Determine the (X, Y) coordinate at the center of the cell enclosing the given text.  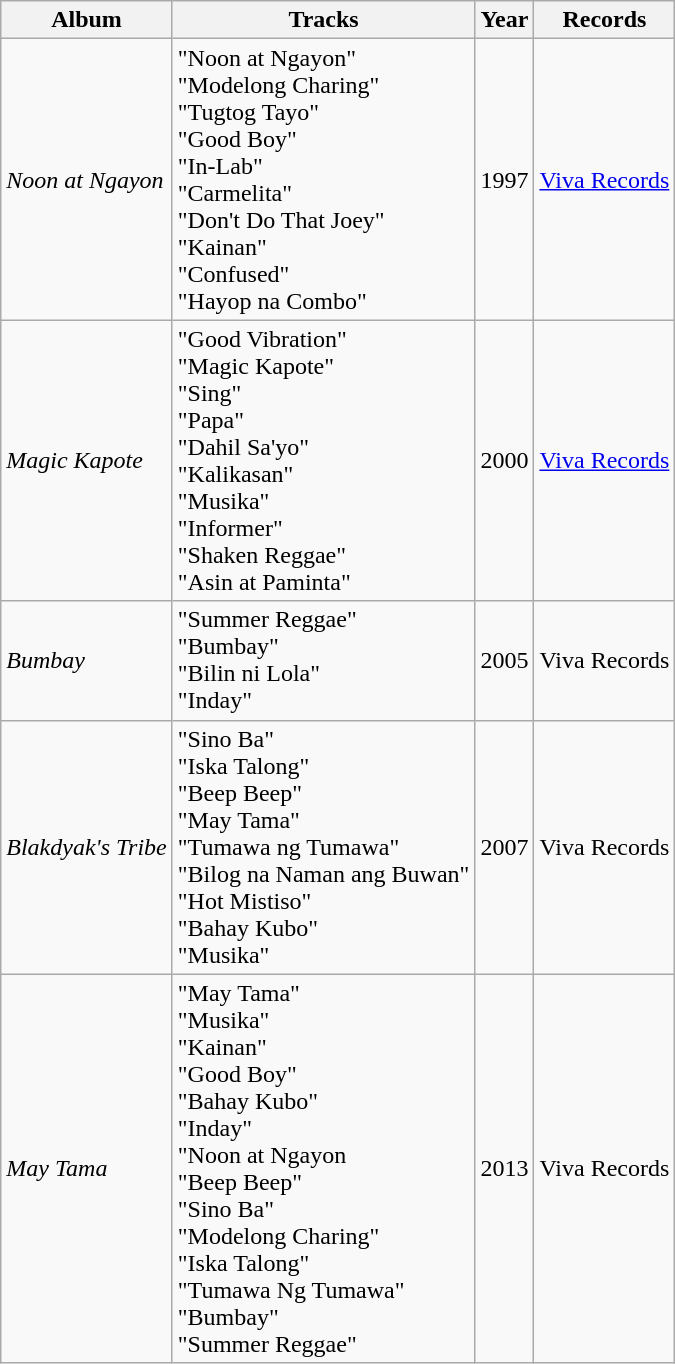
Magic Kapote (87, 460)
"Noon at Ngayon" "Modelong Charing" "Tugtog Tayo" "Good Boy" "In-Lab" "Carmelita" "Don't Do That Joey" "Kainan" "Confused" "Hayop na Combo" (324, 180)
"Summer Reggae" "Bumbay" "Bilin ni Lola" "Inday" (324, 660)
Year (504, 20)
Tracks (324, 20)
"Good Vibration" "Magic Kapote" "Sing" "Papa" "Dahil Sa'yo" "Kalikasan" "Musika" "Informer" "Shaken Reggae" "Asin at Paminta" (324, 460)
Noon at Ngayon (87, 180)
2013 (504, 1168)
"Sino Ba" "Iska Talong" "Beep Beep" "May Tama" "Tumawa ng Tumawa" "Bilog na Naman ang Buwan" "Hot Mistiso" "Bahay Kubo" "Musika" (324, 847)
Bumbay (87, 660)
May Tama (87, 1168)
2005 (504, 660)
Blakdyak's Tribe (87, 847)
2000 (504, 460)
1997 (504, 180)
Album (87, 20)
Records (604, 20)
2007 (504, 847)
